Locate the cell with the specified text and output its (x, y) center coordinate. 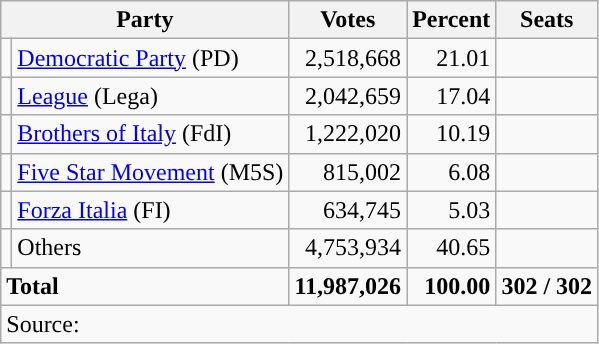
302 / 302 (547, 286)
5.03 (452, 210)
Percent (452, 20)
Source: (300, 324)
17.04 (452, 96)
6.08 (452, 172)
2,518,668 (348, 58)
League (Lega) (150, 96)
10.19 (452, 134)
Others (150, 248)
Democratic Party (PD) (150, 58)
Brothers of Italy (FdI) (150, 134)
Party (145, 20)
2,042,659 (348, 96)
Total (145, 286)
Five Star Movement (M5S) (150, 172)
11,987,026 (348, 286)
1,222,020 (348, 134)
100.00 (452, 286)
634,745 (348, 210)
815,002 (348, 172)
Seats (547, 20)
4,753,934 (348, 248)
Forza Italia (FI) (150, 210)
21.01 (452, 58)
Votes (348, 20)
40.65 (452, 248)
